Extract the [X, Y] coordinate from the center of the cell holding the provided text.  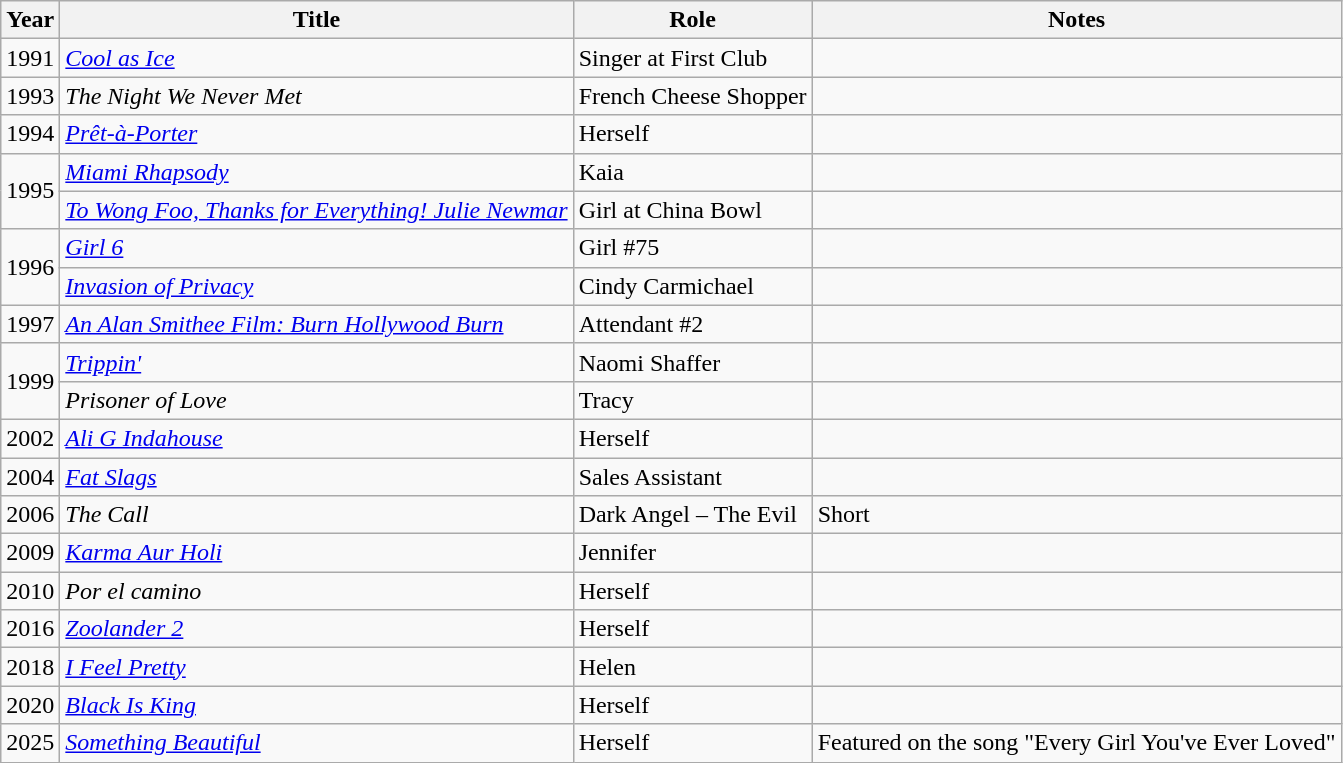
Jennifer [692, 553]
I Feel Pretty [316, 667]
2016 [30, 629]
Something Beautiful [316, 743]
1993 [30, 96]
Ali G Indahouse [316, 438]
Year [30, 20]
To Wong Foo, Thanks for Everything! Julie Newmar [316, 210]
Miami Rhapsody [316, 172]
Karma Aur Holi [316, 553]
Notes [1076, 20]
Girl #75 [692, 248]
Dark Angel – The Evil [692, 515]
1991 [30, 58]
Singer at First Club [692, 58]
French Cheese Shopper [692, 96]
Girl at China Bowl [692, 210]
1999 [30, 381]
2018 [30, 667]
Helen [692, 667]
Zoolander 2 [316, 629]
Attendant #2 [692, 324]
Cindy Carmichael [692, 286]
Short [1076, 515]
Cool as Ice [316, 58]
Por el camino [316, 591]
Prêt-à-Porter [316, 134]
Fat Slags [316, 477]
1994 [30, 134]
Role [692, 20]
2010 [30, 591]
2009 [30, 553]
1997 [30, 324]
2020 [30, 705]
1996 [30, 267]
Tracy [692, 400]
2006 [30, 515]
The Call [316, 515]
Invasion of Privacy [316, 286]
The Night We Never Met [316, 96]
1995 [30, 191]
2025 [30, 743]
An Alan Smithee Film: Burn Hollywood Burn [316, 324]
2004 [30, 477]
2002 [30, 438]
Girl 6 [316, 248]
Prisoner of Love [316, 400]
Sales Assistant [692, 477]
Naomi Shaffer [692, 362]
Black Is King [316, 705]
Title [316, 20]
Trippin' [316, 362]
Kaia [692, 172]
Featured on the song "Every Girl You've Ever Loved" [1076, 743]
